Pinpoint the cell where the given text exists, returning its (X, Y) midpoint coordinate. 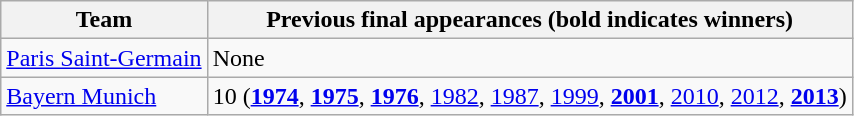
Previous final appearances (bold indicates winners) (530, 20)
Team (104, 20)
10 (1974, 1975, 1976, 1982, 1987, 1999, 2001, 2010, 2012, 2013) (530, 96)
Bayern Munich (104, 96)
Paris Saint-Germain (104, 58)
None (530, 58)
